Search for the cell housing the specified text and yield its (x, y) center coordinate. 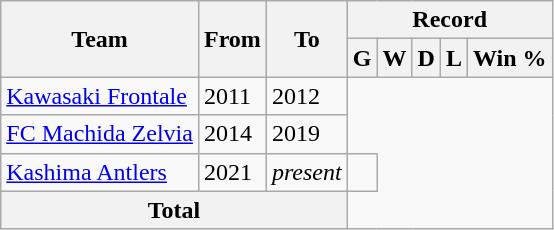
L (454, 58)
present (306, 172)
D (426, 58)
From (232, 39)
Total (174, 210)
Team (100, 39)
Kawasaki Frontale (100, 96)
To (306, 39)
Record (450, 20)
2019 (306, 134)
2021 (232, 172)
Win % (510, 58)
Kashima Antlers (100, 172)
2014 (232, 134)
W (394, 58)
2011 (232, 96)
G (362, 58)
FC Machida Zelvia (100, 134)
2012 (306, 96)
